Pinpoint the cell where the given text exists, returning its (X, Y) midpoint coordinate. 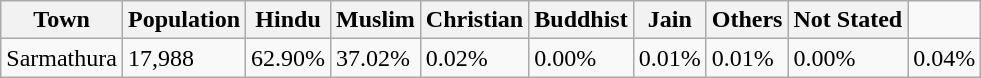
Muslim (376, 20)
17,988 (184, 58)
Sarmathura (62, 58)
0.04% (944, 58)
Jain (670, 20)
Not Stated (848, 20)
Others (747, 20)
Population (184, 20)
37.02% (376, 58)
62.90% (288, 58)
0.02% (474, 58)
Christian (474, 20)
Town (62, 20)
Hindu (288, 20)
Buddhist (581, 20)
